Return (X, Y) of the center of cell containing provided text 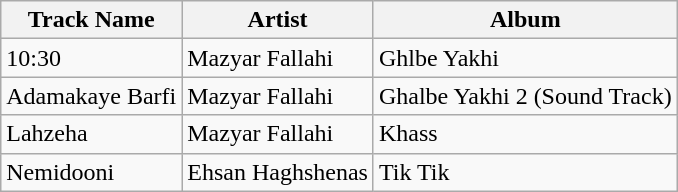
Artist (278, 20)
Album (525, 20)
Khass (525, 134)
Ghalbe Yakhi 2 (Sound Track) (525, 96)
Adamakaye Barfi (92, 96)
10:30 (92, 58)
Lahzeha (92, 134)
Nemidooni (92, 172)
Ehsan Haghshenas (278, 172)
Track Name (92, 20)
Ghlbe Yakhi (525, 58)
Tik Tik (525, 172)
